Provide the [X, Y] coordinate of the cell's center where the given text is located.  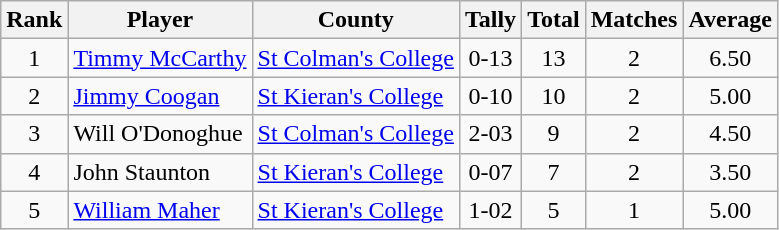
10 [554, 96]
Total [554, 20]
3 [34, 134]
6.50 [730, 58]
Matches [634, 20]
Will O'Donoghue [160, 134]
Player [160, 20]
3.50 [730, 172]
7 [554, 172]
2-03 [490, 134]
Tally [490, 20]
Jimmy Coogan [160, 96]
0-07 [490, 172]
Timmy McCarthy [160, 58]
William Maher [160, 210]
County [356, 20]
1-02 [490, 210]
0-10 [490, 96]
13 [554, 58]
Average [730, 20]
4 [34, 172]
John Staunton [160, 172]
0-13 [490, 58]
4.50 [730, 134]
9 [554, 134]
Rank [34, 20]
